Search for the cell housing the specified text and yield its (X, Y) center coordinate. 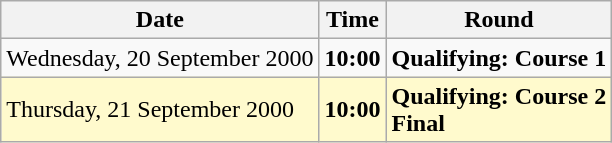
Time (352, 20)
Qualifying: Course 1 (499, 58)
Round (499, 20)
Thursday, 21 September 2000 (160, 110)
Wednesday, 20 September 2000 (160, 58)
Qualifying: Course 2Final (499, 110)
Date (160, 20)
